From the cell containing the given text, extract its center point as [x, y] coordinate. 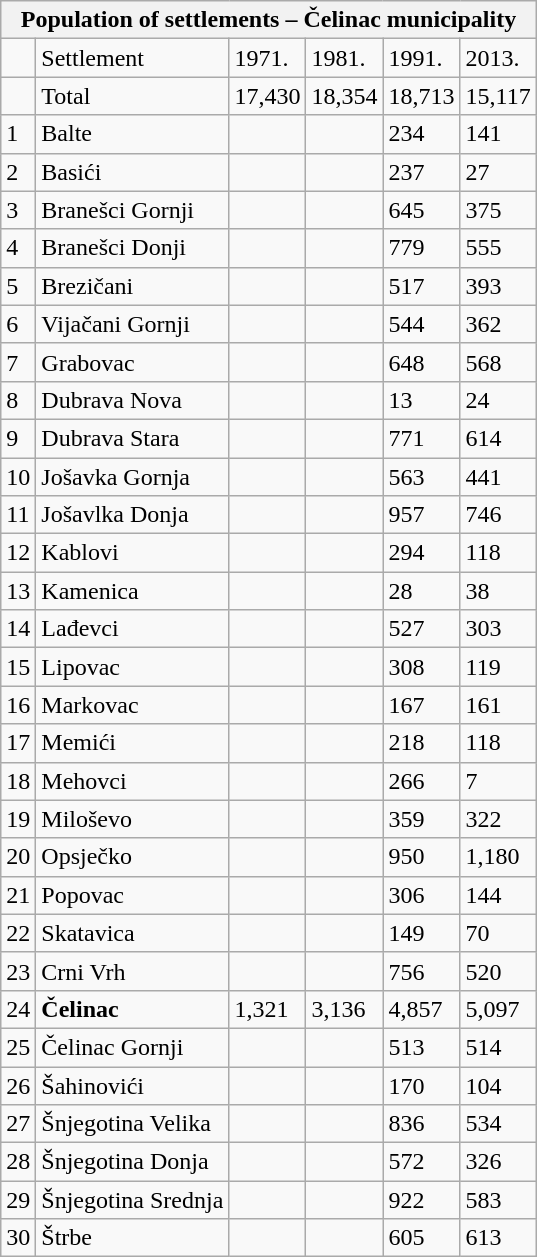
Crni Vrh [132, 971]
Population of settlements – Čelinac municipality [268, 20]
Grabovac [132, 362]
5 [18, 286]
266 [422, 781]
4 [18, 248]
149 [422, 933]
303 [498, 629]
513 [422, 1047]
Memići [132, 743]
779 [422, 248]
20 [18, 857]
534 [498, 1124]
167 [422, 705]
Settlement [132, 58]
23 [18, 971]
1981. [344, 58]
38 [498, 591]
Brezičani [132, 286]
10 [18, 477]
170 [422, 1085]
Lađevci [132, 629]
568 [498, 362]
Popovac [132, 895]
Branešci Donji [132, 248]
1971. [268, 58]
583 [498, 1200]
25 [18, 1047]
514 [498, 1047]
Dubrava Nova [132, 400]
308 [422, 667]
771 [422, 438]
21 [18, 895]
605 [422, 1238]
70 [498, 933]
326 [498, 1162]
Šnjegotina Donja [132, 1162]
Mehovci [132, 781]
Dubrava Stara [132, 438]
614 [498, 438]
441 [498, 477]
613 [498, 1238]
322 [498, 819]
15,117 [498, 96]
2013. [498, 58]
104 [498, 1085]
29 [18, 1200]
359 [422, 819]
1,321 [268, 1009]
Opsječko [132, 857]
8 [18, 400]
294 [422, 553]
362 [498, 324]
237 [422, 172]
18 [18, 781]
1991. [422, 58]
563 [422, 477]
Skatavica [132, 933]
Lipovac [132, 667]
9 [18, 438]
119 [498, 667]
26 [18, 1085]
393 [498, 286]
957 [422, 515]
922 [422, 1200]
Basići [132, 172]
18,354 [344, 96]
2 [18, 172]
Kamenica [132, 591]
Čelinac [132, 1009]
Šnjegotina Velika [132, 1124]
Branešci Gornji [132, 210]
Vijačani Gornji [132, 324]
Šahinovići [132, 1085]
17,430 [268, 96]
520 [498, 971]
144 [498, 895]
22 [18, 933]
6 [18, 324]
Štrbe [132, 1238]
218 [422, 743]
Miloševo [132, 819]
17 [18, 743]
3,136 [344, 1009]
517 [422, 286]
30 [18, 1238]
Jošavka Gornja [132, 477]
19 [18, 819]
756 [422, 971]
Kablovi [132, 553]
11 [18, 515]
375 [498, 210]
Čelinac Gornji [132, 1047]
645 [422, 210]
Markovac [132, 705]
161 [498, 705]
Balte [132, 134]
572 [422, 1162]
18,713 [422, 96]
544 [422, 324]
14 [18, 629]
Šnjegotina Srednja [132, 1200]
141 [498, 134]
555 [498, 248]
234 [422, 134]
836 [422, 1124]
15 [18, 667]
648 [422, 362]
1 [18, 134]
950 [422, 857]
4,857 [422, 1009]
3 [18, 210]
1,180 [498, 857]
5,097 [498, 1009]
527 [422, 629]
Total [132, 96]
306 [422, 895]
Jošavlka Donja [132, 515]
746 [498, 515]
16 [18, 705]
12 [18, 553]
